Capture the cell that displays the provided text and extract its (X, Y) central coordinate. 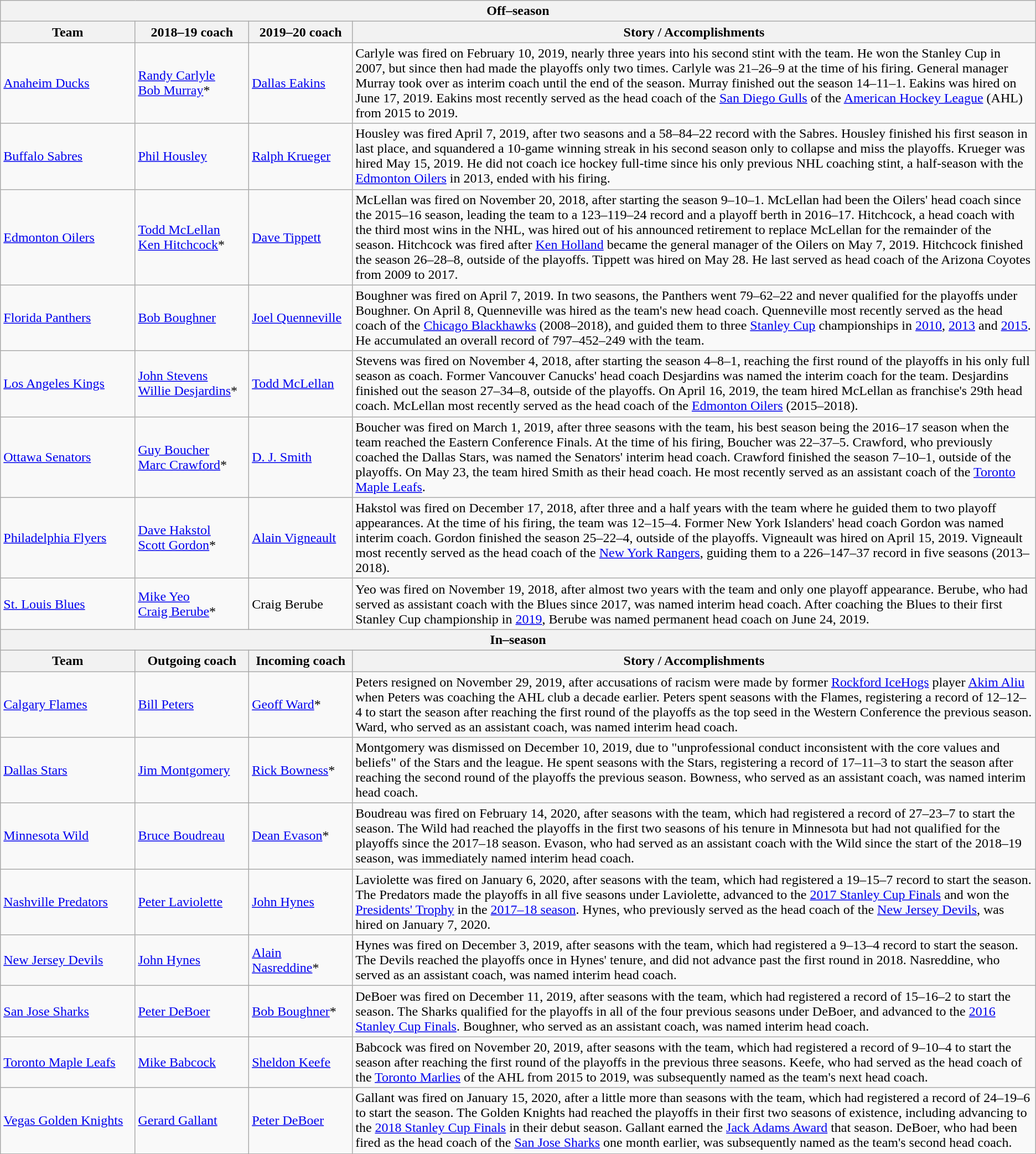
Geoff Ward* (301, 705)
Philadelphia Flyers (68, 538)
Nashville Predators (68, 902)
Los Angeles Kings (68, 384)
John StevensWillie Desjardins* (192, 384)
Dave Tippett (301, 237)
Bob Boughner* (301, 1011)
Mike YeoCraig Berube* (192, 604)
St. Louis Blues (68, 604)
Dave HakstolScott Gordon* (192, 538)
Anaheim Ducks (68, 83)
Dean Evason* (301, 836)
Gerard Gallant (192, 1121)
Ralph Krueger (301, 156)
Dallas Eakins (301, 83)
Outgoing coach (192, 661)
Off–season (518, 11)
In–season (518, 640)
Peter Laviolette (192, 902)
Todd McLellan (301, 384)
Bob Boughner (192, 318)
Incoming coach (301, 661)
Randy CarlyleBob Murray* (192, 83)
Toronto Maple Leafs (68, 1062)
Calgary Flames (68, 705)
D. J. Smith (301, 457)
Bill Peters (192, 705)
2019–20 coach (301, 32)
Bruce Boudreau (192, 836)
Guy BoucherMarc Crawford* (192, 457)
Rick Bowness* (301, 770)
Buffalo Sabres (68, 156)
Joel Quenneville (301, 318)
Alain Vigneault (301, 538)
Craig Berube (301, 604)
Sheldon Keefe (301, 1062)
Alain Nasreddine* (301, 960)
Jim Montgomery (192, 770)
Mike Babcock (192, 1062)
Vegas Golden Knights (68, 1121)
Phil Housley (192, 156)
San Jose Sharks (68, 1011)
Todd McLellanKen Hitchcock* (192, 237)
Florida Panthers (68, 318)
Minnesota Wild (68, 836)
Edmonton Oilers (68, 237)
Dallas Stars (68, 770)
2018–19 coach (192, 32)
New Jersey Devils (68, 960)
Ottawa Senators (68, 457)
